Determine the [x, y] coordinate at the center of the cell enclosing the given text.  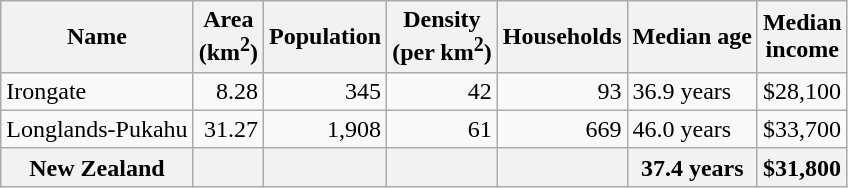
46.0 years [692, 129]
$33,700 [802, 129]
93 [562, 91]
Population [326, 37]
669 [562, 129]
Density(per km2) [442, 37]
37.4 years [692, 167]
Medianincome [802, 37]
8.28 [228, 91]
31.27 [228, 129]
Households [562, 37]
Area(km2) [228, 37]
61 [442, 129]
New Zealand [97, 167]
345 [326, 91]
36.9 years [692, 91]
Longlands-Pukahu [97, 129]
42 [442, 91]
Irongate [97, 91]
$31,800 [802, 167]
Name [97, 37]
$28,100 [802, 91]
1,908 [326, 129]
Median age [692, 37]
